From the cell containing the given text, extract its center point as [x, y] coordinate. 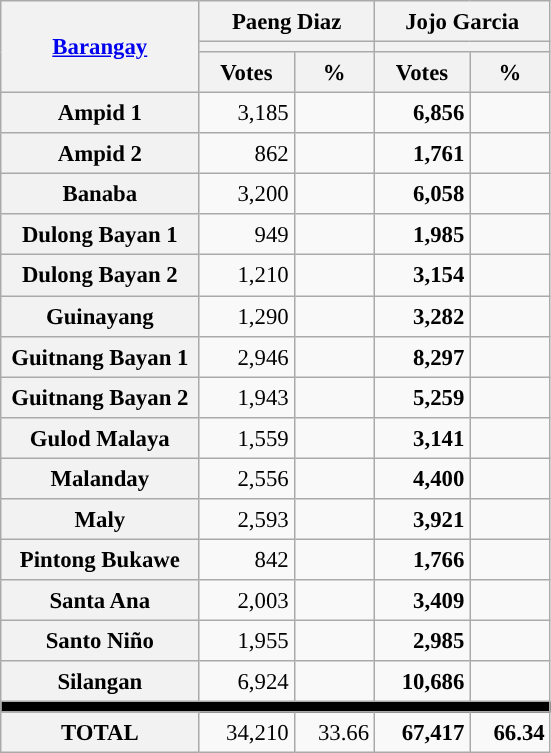
10,686 [422, 682]
1,559 [246, 438]
1,210 [246, 276]
1,761 [422, 154]
3,282 [422, 316]
Gulod Malaya [100, 438]
Dulong Bayan 2 [100, 276]
Santo Niño [100, 640]
6,058 [422, 194]
Guinayang [100, 316]
34,210 [246, 732]
67,417 [422, 732]
842 [246, 560]
Banaba [100, 194]
3,141 [422, 438]
Malanday [100, 478]
Jojo Garcia [462, 22]
1,955 [246, 640]
1,943 [246, 398]
2,985 [422, 640]
Pintong Bukawe [100, 560]
2,946 [246, 356]
6,856 [422, 114]
3,409 [422, 600]
2,003 [246, 600]
3,185 [246, 114]
1,985 [422, 234]
Dulong Bayan 1 [100, 234]
33.66 [334, 732]
6,924 [246, 682]
3,200 [246, 194]
862 [246, 154]
Guitnang Bayan 1 [100, 356]
5,259 [422, 398]
3,154 [422, 276]
Ampid 2 [100, 154]
Ampid 1 [100, 114]
8,297 [422, 356]
Barangay [100, 47]
949 [246, 234]
4,400 [422, 478]
Paeng Diaz [287, 22]
1,766 [422, 560]
66.34 [510, 732]
3,921 [422, 520]
2,556 [246, 478]
1,290 [246, 316]
Silangan [100, 682]
Santa Ana [100, 600]
2,593 [246, 520]
Maly [100, 520]
Guitnang Bayan 2 [100, 398]
TOTAL [100, 732]
